Output the (x, y) coordinate of the center of the cell containing the given text.  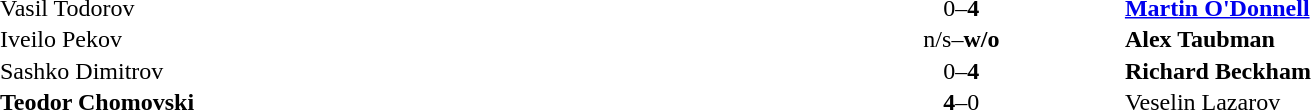
n/s–w/o (962, 39)
0–4 (962, 71)
